For the text-containing cell, return its midpoint in (X, Y) coordinate format. 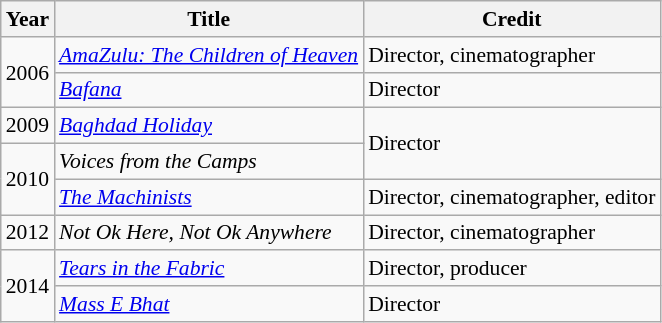
Credit (512, 19)
2014 (28, 286)
Not Ok Here, Not Ok Anywhere (208, 233)
The Machinists (208, 197)
Voices from the Camps (208, 162)
2006 (28, 72)
Baghdad Holiday (208, 126)
Tears in the Fabric (208, 269)
2009 (28, 126)
Bafana (208, 90)
AmaZulu: The Children of Heaven (208, 55)
2012 (28, 233)
Director, cinematographer, editor (512, 197)
Director, producer (512, 269)
Year (28, 19)
Mass E Bhat (208, 304)
Title (208, 19)
2010 (28, 180)
